Extract the [x, y] coordinate from the center of the cell holding the provided text.  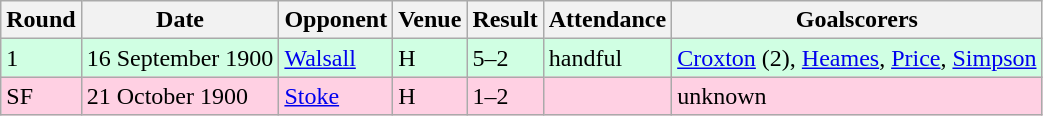
21 October 1900 [180, 96]
Walsall [336, 58]
Opponent [336, 20]
16 September 1900 [180, 58]
Stoke [336, 96]
Goalscorers [857, 20]
Date [180, 20]
1 [41, 58]
Venue [430, 20]
Result [505, 20]
Croxton (2), Heames, Price, Simpson [857, 58]
Round [41, 20]
5–2 [505, 58]
1–2 [505, 96]
unknown [857, 96]
SF [41, 96]
handful [607, 58]
Attendance [607, 20]
